For the text-containing cell, return its midpoint in [x, y] coordinate format. 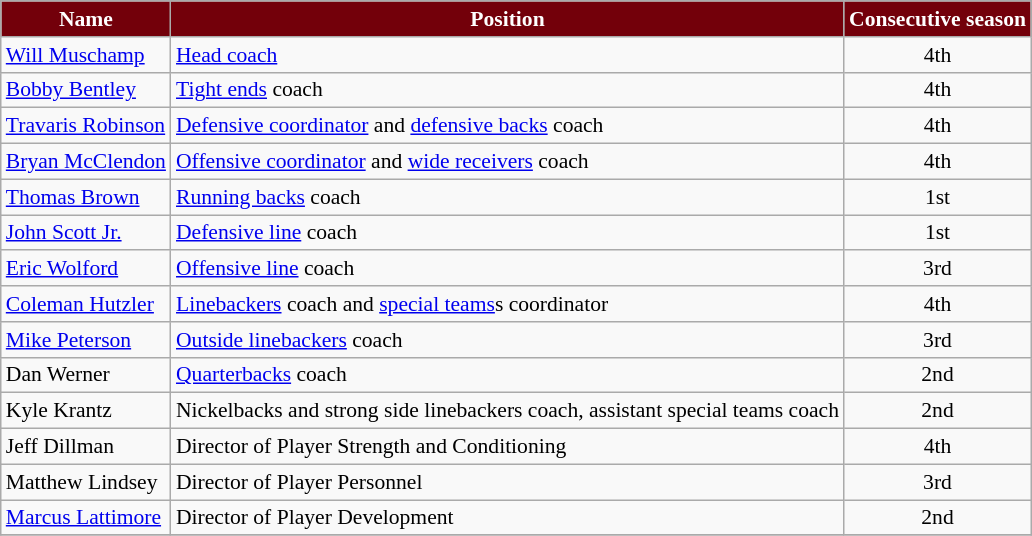
John Scott Jr. [86, 233]
Director of Player Personnel [508, 482]
Outside linebackers coach [508, 340]
Director of Player Development [508, 518]
Name [86, 19]
Running backs coach [508, 197]
Matthew Lindsey [86, 482]
Dan Werner [86, 375]
Director of Player Strength and Conditioning [508, 447]
Mike Peterson [86, 340]
Defensive coordinator and defensive backs coach [508, 126]
Bryan McClendon [86, 162]
Thomas Brown [86, 197]
Position [508, 19]
Consecutive season [938, 19]
Quarterbacks coach [508, 375]
Coleman Hutzler [86, 304]
Offensive line coach [508, 269]
Head coach [508, 55]
Nickelbacks and strong side linebackers coach, assistant special teams coach [508, 411]
Linebackers coach and special teamss coordinator [508, 304]
Marcus Lattimore [86, 518]
Defensive line coach [508, 233]
Bobby Bentley [86, 90]
Jeff Dillman [86, 447]
Offensive coordinator and wide receivers coach [508, 162]
Kyle Krantz [86, 411]
Travaris Robinson [86, 126]
Will Muschamp [86, 55]
Tight ends coach [508, 90]
Eric Wolford [86, 269]
